Output the (x, y) coordinate of the center of the cell containing the given text.  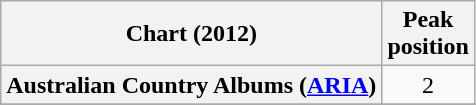
2 (428, 85)
Chart (2012) (192, 34)
Australian Country Albums (ARIA) (192, 85)
Peakposition (428, 34)
